Detect which cell encompasses the target text, then output its (x, y) center coordinate. 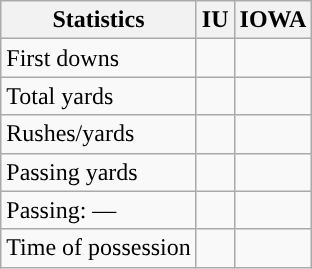
Total yards (99, 96)
Passing: –– (99, 210)
Rushes/yards (99, 134)
Time of possession (99, 248)
Passing yards (99, 172)
IU (215, 20)
First downs (99, 58)
IOWA (273, 20)
Statistics (99, 20)
